Capture the cell that displays the provided text and extract its [x, y] central coordinate. 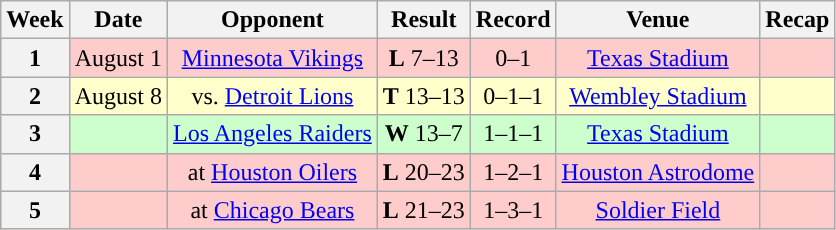
Wembley Stadium [658, 96]
L 21–23 [424, 210]
2 [35, 96]
Los Angeles Raiders [273, 134]
Result [424, 20]
vs. Detroit Lions [273, 96]
0–1–1 [513, 96]
1–2–1 [513, 172]
Recap [798, 20]
August 8 [118, 96]
Record [513, 20]
August 1 [118, 58]
T 13–13 [424, 96]
Minnesota Vikings [273, 58]
Houston Astrodome [658, 172]
5 [35, 210]
4 [35, 172]
Opponent [273, 20]
L 20–23 [424, 172]
W 13–7 [424, 134]
at Houston Oilers [273, 172]
3 [35, 134]
Venue [658, 20]
L 7–13 [424, 58]
Date [118, 20]
Week [35, 20]
1–1–1 [513, 134]
1 [35, 58]
Soldier Field [658, 210]
at Chicago Bears [273, 210]
0–1 [513, 58]
1–3–1 [513, 210]
